Return the (x, y) coordinate for the center point of the cell that contains the specified text.  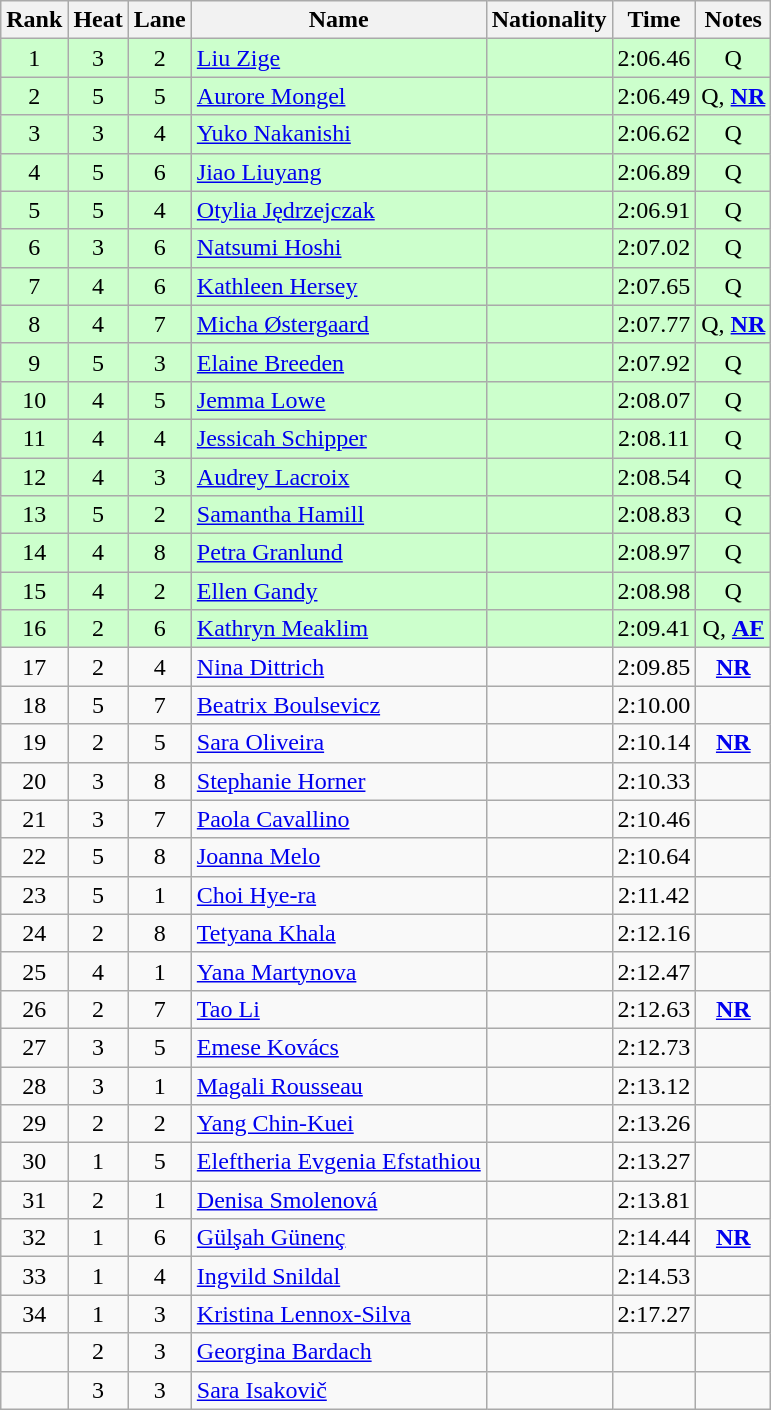
2:13.81 (654, 1200)
29 (34, 1124)
33 (34, 1276)
Magali Rousseau (338, 1085)
2:12.16 (654, 933)
2:10.33 (654, 781)
2:06.91 (654, 210)
Elaine Breeden (338, 362)
2:08.83 (654, 515)
Paola Cavallino (338, 819)
30 (34, 1162)
22 (34, 857)
Yana Martynova (338, 971)
Sara Oliveira (338, 743)
Yuko Nakanishi (338, 134)
Tao Li (338, 1009)
Kristina Lennox-Silva (338, 1314)
27 (34, 1047)
2:08.98 (654, 591)
Liu Zige (338, 58)
Samantha Hamill (338, 515)
Denisa Smolenová (338, 1200)
2:08.54 (654, 477)
Tetyana Khala (338, 933)
Georgina Bardach (338, 1352)
2:11.42 (654, 895)
Rank (34, 20)
31 (34, 1200)
28 (34, 1085)
Jessicah Schipper (338, 438)
Yang Chin-Kuei (338, 1124)
Petra Granlund (338, 553)
Micha Østergaard (338, 324)
Emese Kovács (338, 1047)
9 (34, 362)
2:06.49 (654, 96)
2:07.65 (654, 286)
Aurore Mongel (338, 96)
Nina Dittrich (338, 667)
Joanna Melo (338, 857)
25 (34, 971)
Audrey Lacroix (338, 477)
Time (654, 20)
12 (34, 477)
34 (34, 1314)
Natsumi Hoshi (338, 248)
23 (34, 895)
2:10.00 (654, 705)
Gülşah Günenç (338, 1238)
Notes (734, 20)
18 (34, 705)
2:07.77 (654, 324)
2:08.07 (654, 400)
Kathryn Meaklim (338, 629)
Beatrix Boulsevicz (338, 705)
Kathleen Hersey (338, 286)
Sara Isakovič (338, 1390)
2:13.27 (654, 1162)
26 (34, 1009)
Stephanie Horner (338, 781)
2:06.62 (654, 134)
2:08.11 (654, 438)
15 (34, 591)
2:12.73 (654, 1047)
Heat (98, 20)
2:14.44 (654, 1238)
11 (34, 438)
24 (34, 933)
Nationality (549, 20)
2:08.97 (654, 553)
Ellen Gandy (338, 591)
2:10.46 (654, 819)
Lane (160, 20)
17 (34, 667)
2:13.12 (654, 1085)
32 (34, 1238)
14 (34, 553)
2:12.63 (654, 1009)
16 (34, 629)
2:10.64 (654, 857)
2:07.02 (654, 248)
Jemma Lowe (338, 400)
13 (34, 515)
Eleftheria Evgenia Efstathiou (338, 1162)
2:12.47 (654, 971)
Jiao Liuyang (338, 172)
2:17.27 (654, 1314)
Choi Hye-ra (338, 895)
Ingvild Snildal (338, 1276)
Q, AF (734, 629)
2:09.41 (654, 629)
Otylia Jędrzejczak (338, 210)
2:10.14 (654, 743)
2:07.92 (654, 362)
19 (34, 743)
10 (34, 400)
2:14.53 (654, 1276)
Name (338, 20)
20 (34, 781)
2:06.46 (654, 58)
2:09.85 (654, 667)
21 (34, 819)
2:06.89 (654, 172)
2:13.26 (654, 1124)
